Scan for the cell matching the given text and deliver its [x, y] coordinate at center. 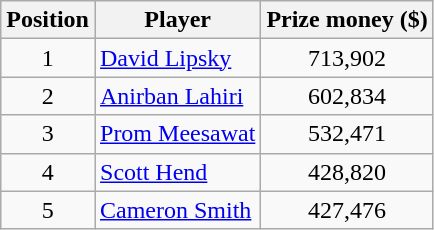
Prom Meesawat [177, 134]
2 [48, 96]
Scott Hend [177, 172]
Anirban Lahiri [177, 96]
428,820 [347, 172]
Position [48, 20]
3 [48, 134]
5 [48, 210]
Prize money ($) [347, 20]
Cameron Smith [177, 210]
532,471 [347, 134]
David Lipsky [177, 58]
713,902 [347, 58]
4 [48, 172]
Player [177, 20]
602,834 [347, 96]
427,476 [347, 210]
1 [48, 58]
